Locate the cell with the specified text and output its [X, Y] center coordinate. 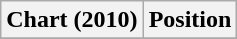
Chart (2010) [72, 20]
Position [190, 20]
